Determine the (x, y) coordinate at the center of the cell enclosing the given text.  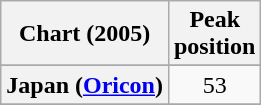
53 (214, 85)
Peakposition (214, 34)
Chart (2005) (85, 34)
Japan (Oricon) (85, 85)
